Pinpoint the cell where the given text exists, returning its [X, Y] midpoint coordinate. 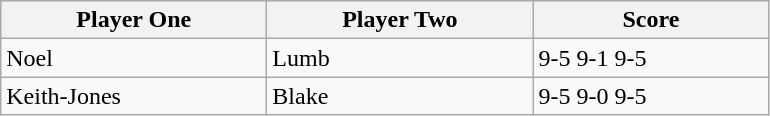
Score [651, 20]
Keith-Jones [134, 96]
9-5 9-1 9-5 [651, 58]
Player Two [400, 20]
9-5 9-0 9-5 [651, 96]
Player One [134, 20]
Blake [400, 96]
Noel [134, 58]
Lumb [400, 58]
